Detect which cell encompasses the target text, then output its (x, y) center coordinate. 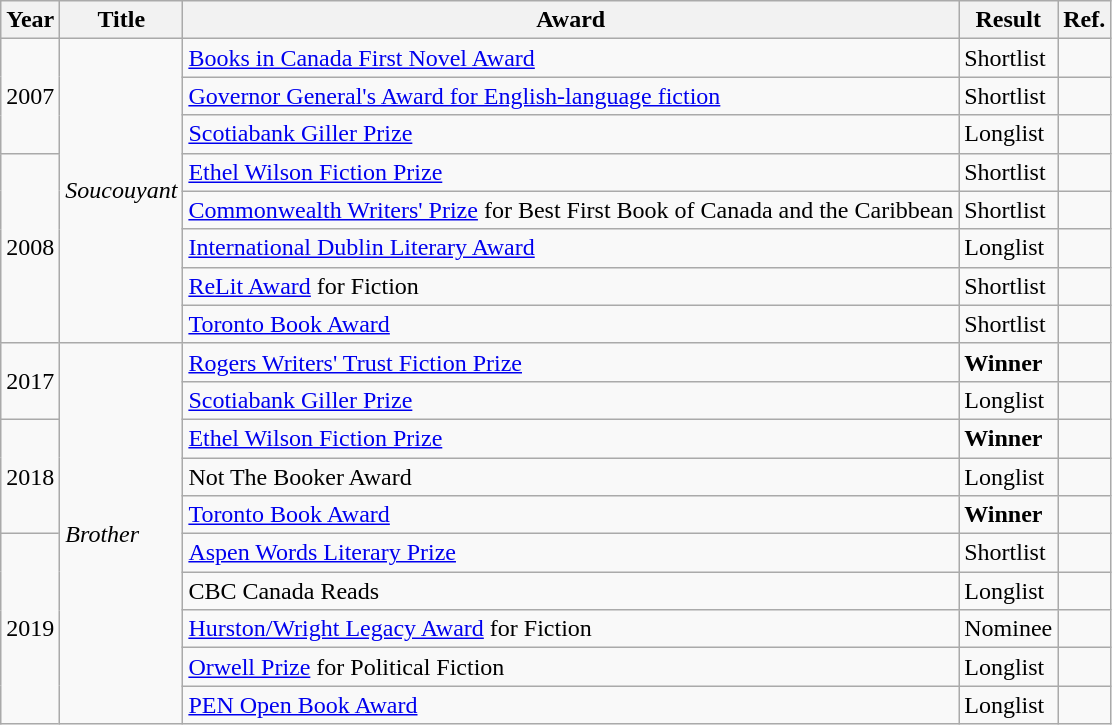
Soucouyant (122, 191)
Year (30, 20)
Result (1008, 20)
Nominee (1008, 629)
Award (571, 20)
2017 (30, 381)
International Dublin Literary Award (571, 248)
Orwell Prize for Political Fiction (571, 667)
Not The Booker Award (571, 477)
Commonwealth Writers' Prize for Best First Book of Canada and the Caribbean (571, 210)
2018 (30, 476)
ReLit Award for Fiction (571, 286)
Title (122, 20)
PEN Open Book Award (571, 705)
Books in Canada First Novel Award (571, 58)
Brother (122, 534)
Hurston/Wright Legacy Award for Fiction (571, 629)
2019 (30, 629)
Rogers Writers' Trust Fiction Prize (571, 362)
Ref. (1084, 20)
Governor General's Award for English-language fiction (571, 96)
2007 (30, 96)
Aspen Words Literary Prize (571, 553)
CBC Canada Reads (571, 591)
2008 (30, 248)
